Detect which cell encompasses the target text, then output its [X, Y] center coordinate. 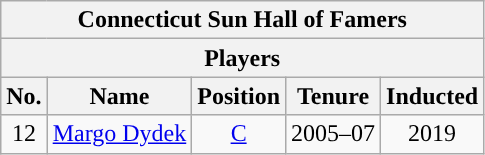
2005–07 [334, 134]
Name [120, 96]
Position [239, 96]
C [239, 134]
Players [242, 58]
12 [24, 134]
Tenure [334, 96]
Connecticut Sun Hall of Famers [242, 20]
Margo Dydek [120, 134]
No. [24, 96]
Inducted [432, 96]
2019 [432, 134]
